Detect which cell encompasses the target text, then output its [X, Y] center coordinate. 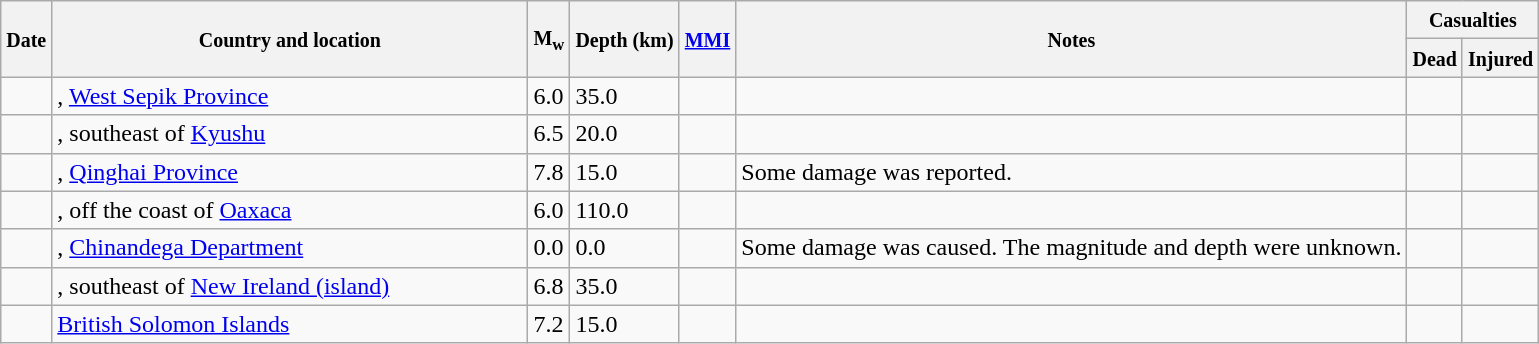
Mw [549, 39]
, southeast of New Ireland (island) [290, 286]
Some damage was reported. [1072, 172]
Country and location [290, 39]
6.5 [549, 134]
, Qinghai Province [290, 172]
7.8 [549, 172]
20.0 [624, 134]
British Solomon Islands [290, 324]
110.0 [624, 210]
6.8 [549, 286]
, off the coast of Oaxaca [290, 210]
Notes [1072, 39]
, southeast of Kyushu [290, 134]
Date [26, 39]
Depth (km) [624, 39]
7.2 [549, 324]
, West Sepik Province [290, 96]
Some damage was caused. The magnitude and depth were unknown. [1072, 248]
MMI [708, 39]
Casualties [1473, 20]
Dead [1435, 58]
, Chinandega Department [290, 248]
Injured [1500, 58]
